Capture the cell that displays the provided text and extract its (x, y) central coordinate. 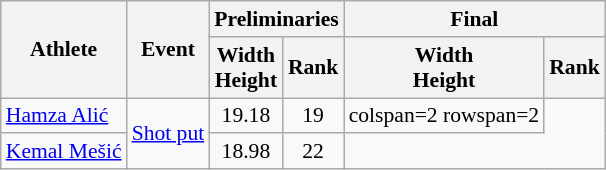
Shot put (168, 134)
19.18 (246, 116)
Kemal Mešić (64, 152)
18.98 (246, 152)
Hamza Alić (64, 116)
22 (314, 152)
Preliminaries (276, 19)
Event (168, 50)
colspan=2 rowspan=2 (444, 116)
Athlete (64, 50)
Final (474, 19)
19 (314, 116)
